For the text-containing cell, return its midpoint in [x, y] coordinate format. 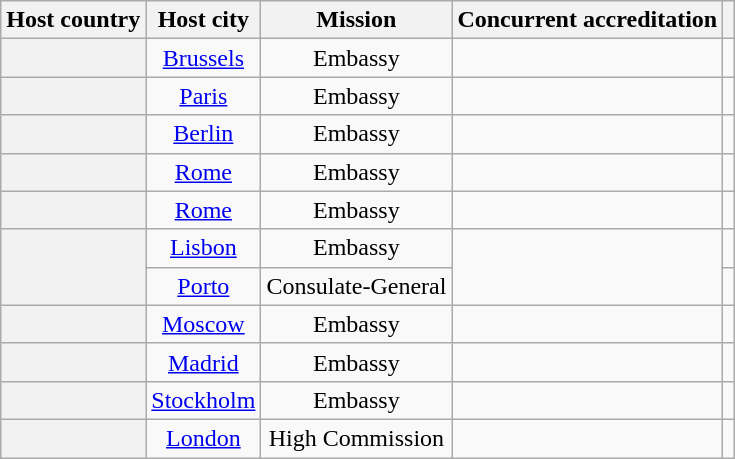
Porto [204, 286]
Berlin [204, 134]
Stockholm [204, 400]
Mission [356, 20]
Host city [204, 20]
Lisbon [204, 248]
Consulate-General [356, 286]
Concurrent accreditation [588, 20]
Host country [74, 20]
High Commission [356, 438]
Brussels [204, 58]
Madrid [204, 362]
Moscow [204, 324]
London [204, 438]
Paris [204, 96]
